Identify which cell holds the provided text, then report its (x, y) central coordinate. 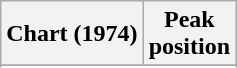
Peakposition (189, 34)
Chart (1974) (72, 34)
